Pinpoint the cell where the given text exists, returning its (x, y) midpoint coordinate. 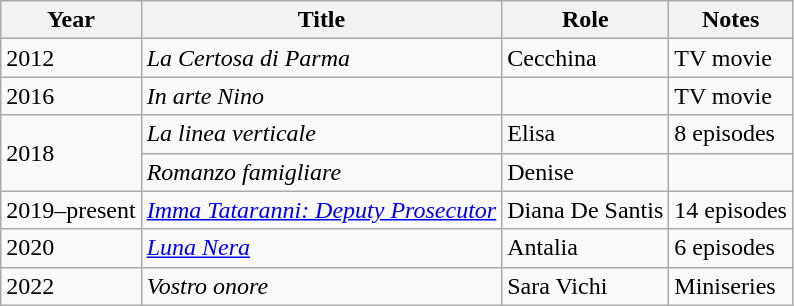
2019–present (71, 210)
Diana De Santis (586, 210)
Year (71, 20)
2012 (71, 58)
14 episodes (731, 210)
2016 (71, 96)
Notes (731, 20)
Elisa (586, 134)
Sara Vichi (586, 286)
Romanzo famigliare (322, 172)
2022 (71, 286)
Vostro onore (322, 286)
Antalia (586, 248)
Cecchina (586, 58)
6 episodes (731, 248)
Imma Tataranni: Deputy Prosecutor (322, 210)
Luna Nera (322, 248)
Role (586, 20)
8 episodes (731, 134)
2020 (71, 248)
In arte Nino (322, 96)
Title (322, 20)
2018 (71, 153)
Miniseries (731, 286)
La Certosa di Parma (322, 58)
Denise (586, 172)
La linea verticale (322, 134)
